Scan for the cell matching the given text and deliver its (X, Y) coordinate at center. 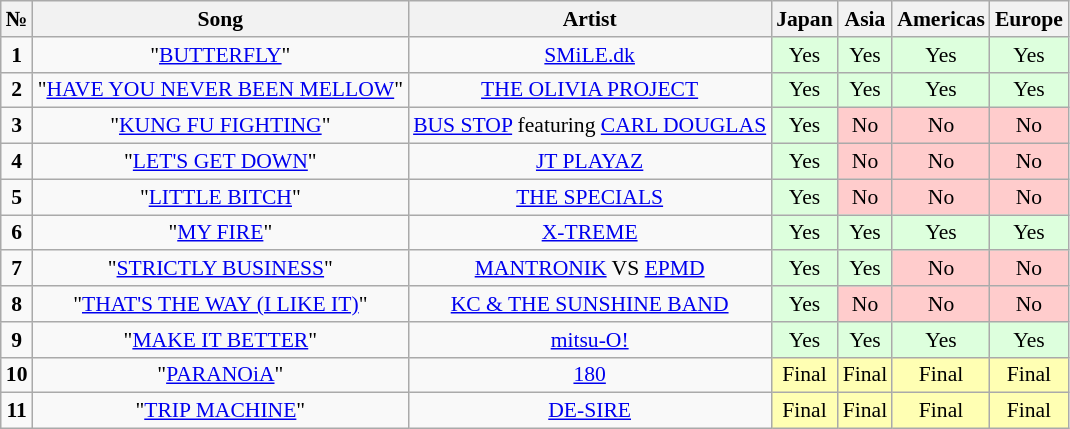
"BUTTERFLY" (220, 55)
3 (17, 126)
Japan (804, 19)
"STRICTLY BUSINESS" (220, 269)
"MAKE IT BETTER" (220, 340)
"MY FIRE" (220, 233)
BUS STOP featuring CARL DOUGLAS (590, 126)
Europe (1029, 19)
1 (17, 55)
180 (590, 375)
Asia (866, 19)
11 (17, 411)
JT PLAYAZ (590, 162)
SMiLE.dk (590, 55)
7 (17, 269)
KC & THE SUNSHINE BAND (590, 304)
"LET'S GET DOWN" (220, 162)
"THAT'S THE WAY (I LIKE IT)" (220, 304)
"PARANOiA" (220, 375)
4 (17, 162)
"HAVE YOU NEVER BEEN MELLOW" (220, 90)
2 (17, 90)
9 (17, 340)
"KUNG FU FIGHTING" (220, 126)
6 (17, 233)
Song (220, 19)
5 (17, 197)
Americas (941, 19)
"LITTLE BITCH" (220, 197)
"TRIP MACHINE" (220, 411)
№ (17, 19)
DE-SIRE (590, 411)
8 (17, 304)
THE OLIVIA PROJECT (590, 90)
MANTRONIK VS EPMD (590, 269)
10 (17, 375)
Artist (590, 19)
mitsu-O! (590, 340)
THE SPECIALS (590, 197)
X-TREME (590, 233)
